Return the [x, y] coordinate for the center point of the cell that contains the specified text.  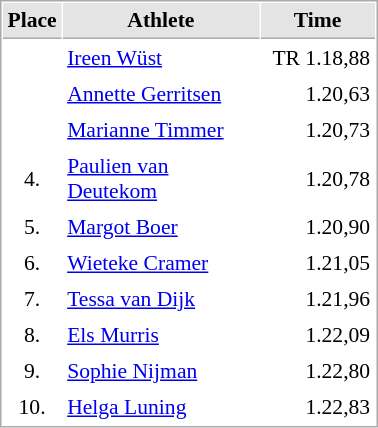
Annette Gerritsen [161, 93]
Tessa van Dijk [161, 299]
4. [32, 178]
Athlete [161, 21]
1.21,96 [318, 299]
Wieteke Cramer [161, 263]
1.22,83 [318, 407]
Time [318, 21]
7. [32, 299]
5. [32, 227]
1.22,80 [318, 371]
Ireen Wüst [161, 57]
1.20,73 [318, 129]
Helga Luning [161, 407]
1.22,09 [318, 335]
Els Murris [161, 335]
1.20,90 [318, 227]
Place [32, 21]
10. [32, 407]
Sophie Nijman [161, 371]
1.20,78 [318, 178]
9. [32, 371]
TR 1.18,88 [318, 57]
Margot Boer [161, 227]
Marianne Timmer [161, 129]
1.20,63 [318, 93]
8. [32, 335]
Paulien van Deutekom [161, 178]
6. [32, 263]
1.21,05 [318, 263]
